Output the (x, y) coordinate of the center of the cell containing the given text.  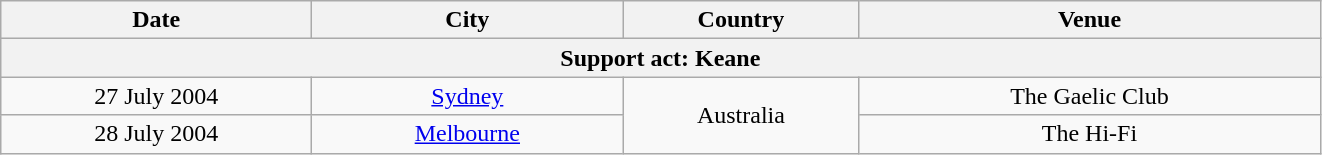
Date (156, 20)
Support act: Keane (660, 58)
Melbourne (468, 134)
27 July 2004 (156, 96)
Country (741, 20)
Sydney (468, 96)
The Gaelic Club (1090, 96)
Venue (1090, 20)
Australia (741, 115)
The Hi-Fi (1090, 134)
City (468, 20)
28 July 2004 (156, 134)
